Locate the cell with the specified text and output its [X, Y] center coordinate. 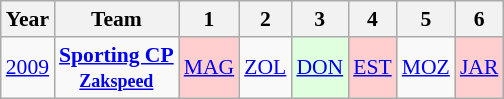
ZOL [265, 68]
JAR [480, 68]
MAG [210, 68]
MOZ [426, 68]
2009 [28, 68]
6 [480, 19]
Sporting CPZakspeed [116, 68]
4 [372, 19]
2 [265, 19]
EST [372, 68]
Team [116, 19]
Year [28, 19]
3 [320, 19]
1 [210, 19]
DON [320, 68]
5 [426, 19]
